Output the [x, y] coordinate of the center of the cell containing the given text.  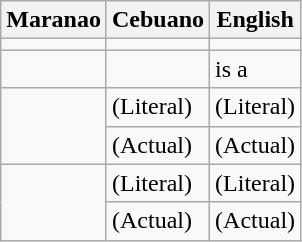
is a [256, 69]
Maranao [54, 20]
Cebuano [158, 20]
English [256, 20]
